Return the [X, Y] coordinate for the center point of the cell that contains the specified text.  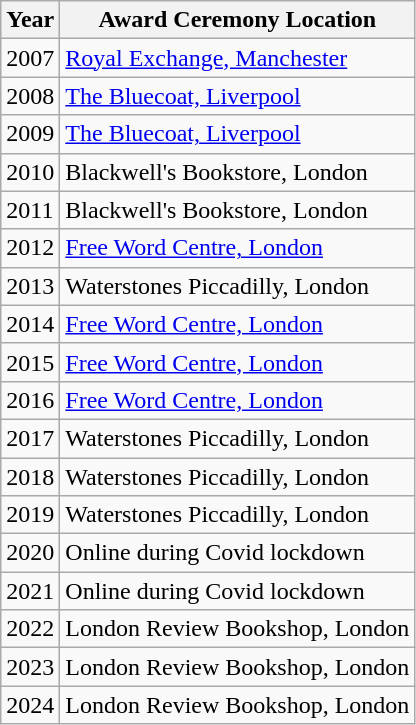
Year [30, 20]
Royal Exchange, Manchester [238, 58]
2011 [30, 210]
2022 [30, 629]
2012 [30, 248]
2013 [30, 286]
2019 [30, 515]
2024 [30, 705]
2007 [30, 58]
Award Ceremony Location [238, 20]
2015 [30, 362]
2020 [30, 553]
2017 [30, 438]
2014 [30, 324]
2009 [30, 134]
2010 [30, 172]
2008 [30, 96]
2018 [30, 477]
2016 [30, 400]
2023 [30, 667]
2021 [30, 591]
